Provide the (x, y) coordinate of the cell's center where the given text is located.  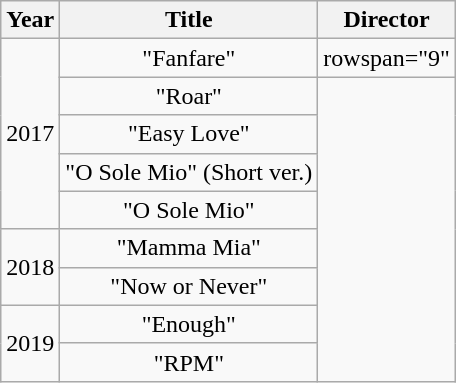
2019 (30, 343)
"Enough" (189, 324)
rowspan="9" (387, 58)
2017 (30, 134)
Title (189, 20)
"Fanfare" (189, 58)
"Easy Love" (189, 134)
"Mamma Mia" (189, 248)
"Roar" (189, 96)
"Now or Never" (189, 286)
2018 (30, 267)
Year (30, 20)
"O Sole Mio" (Short ver.) (189, 172)
"O Sole Mio" (189, 210)
Director (387, 20)
"RPM" (189, 362)
